Capture the cell that displays the provided text and extract its (x, y) central coordinate. 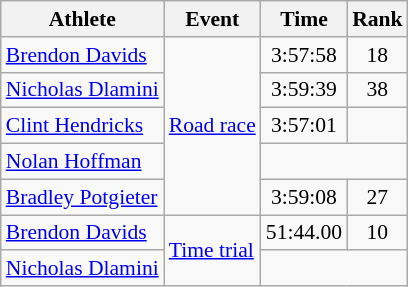
27 (378, 197)
18 (378, 55)
Rank (378, 19)
Time (304, 19)
Clint Hendricks (82, 126)
Time trial (212, 250)
Nolan Hoffman (82, 162)
10 (378, 233)
3:57:01 (304, 126)
3:57:58 (304, 55)
Event (212, 19)
Bradley Potgieter (82, 197)
3:59:08 (304, 197)
51:44.00 (304, 233)
38 (378, 90)
Athlete (82, 19)
Road race (212, 126)
3:59:39 (304, 90)
